Locate the cell with the specified text and output its (X, Y) center coordinate. 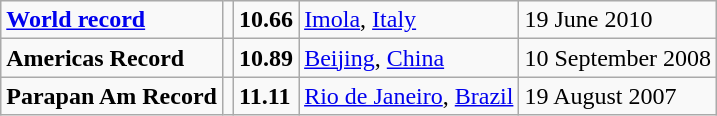
10.66 (266, 20)
Beijing, China (409, 58)
10 September 2008 (618, 58)
19 June 2010 (618, 20)
10.89 (266, 58)
11.11 (266, 96)
Imola, Italy (409, 20)
19 August 2007 (618, 96)
Americas Record (112, 58)
World record (112, 20)
Rio de Janeiro, Brazil (409, 96)
Parapan Am Record (112, 96)
